Output the [x, y] coordinate of the center of the cell containing the given text.  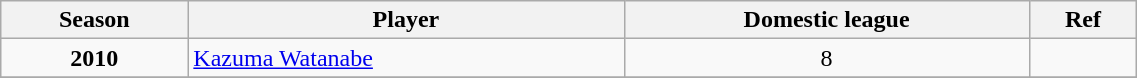
Domestic league [826, 20]
2010 [94, 58]
8 [826, 58]
Season [94, 20]
Player [406, 20]
Kazuma Watanabe [406, 58]
Ref [1083, 20]
